Return the (x, y) coordinate for the center point of the cell that contains the specified text.  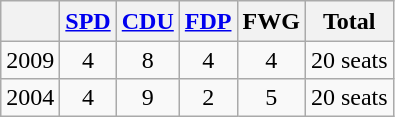
2 (208, 98)
FWG (271, 21)
2009 (30, 60)
CDU (148, 21)
8 (148, 60)
5 (271, 98)
Total (349, 21)
FDP (208, 21)
SPD (88, 21)
2004 (30, 98)
9 (148, 98)
